Return (X, Y) of the center of cell containing provided text 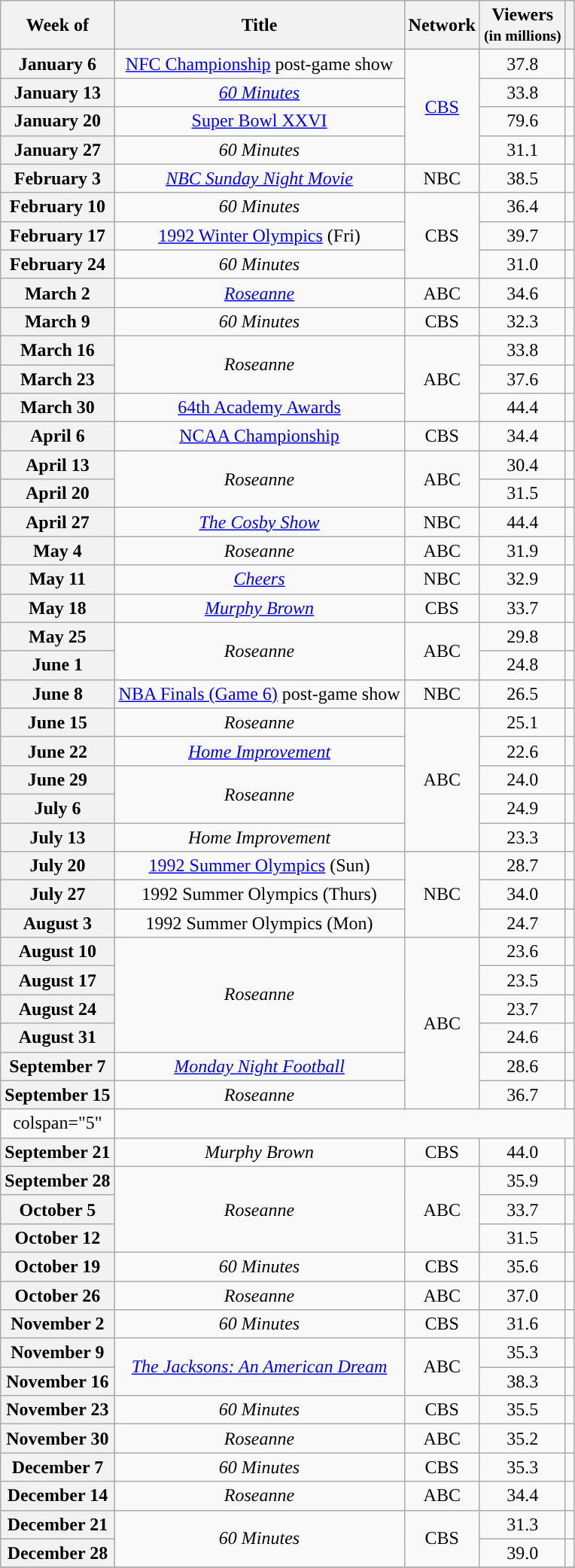
April 13 (57, 465)
June 1 (57, 665)
April 20 (57, 494)
31.1 (522, 150)
June 15 (57, 722)
24.8 (522, 665)
March 23 (57, 378)
30.4 (522, 465)
January 20 (57, 121)
1992 Winter Olympics (Fri) (259, 236)
February 17 (57, 236)
February 3 (57, 178)
June 29 (57, 779)
29.8 (522, 637)
November 30 (57, 1439)
22.6 (522, 751)
35.5 (522, 1410)
November 2 (57, 1324)
NBC Sunday Night Movie (259, 178)
23.7 (522, 1009)
34.0 (522, 895)
January 6 (57, 64)
Cheers (259, 579)
October 26 (57, 1295)
March 9 (57, 321)
June 8 (57, 694)
24.6 (522, 1038)
23.5 (522, 980)
38.5 (522, 178)
23.3 (522, 837)
November 23 (57, 1410)
39.0 (522, 1553)
37.8 (522, 64)
31.3 (522, 1524)
26.5 (522, 694)
December 28 (57, 1553)
colspan="5" (57, 1123)
June 22 (57, 751)
February 24 (57, 264)
July 13 (57, 837)
Week of (57, 26)
35.2 (522, 1439)
March 30 (57, 408)
38.3 (522, 1381)
24.9 (522, 808)
79.6 (522, 121)
NCAA Championship (259, 436)
December 14 (57, 1496)
37.0 (522, 1295)
May 25 (57, 637)
NBA Finals (Game 6) post-game show (259, 694)
July 6 (57, 808)
May 11 (57, 579)
The Cosby Show (259, 522)
34.6 (522, 293)
25.1 (522, 722)
32.9 (522, 579)
October 5 (57, 1209)
November 9 (57, 1353)
Title (259, 26)
39.7 (522, 236)
1992 Summer Olympics (Sun) (259, 866)
24.7 (522, 923)
September 28 (57, 1181)
January 27 (57, 150)
May 4 (57, 551)
August 17 (57, 980)
28.6 (522, 1066)
31.9 (522, 551)
August 31 (57, 1038)
July 27 (57, 895)
August 24 (57, 1009)
October 12 (57, 1238)
April 6 (57, 436)
November 16 (57, 1381)
September 7 (57, 1066)
35.6 (522, 1266)
July 20 (57, 866)
35.9 (522, 1181)
September 15 (57, 1095)
The Jacksons: An American Dream (259, 1367)
31.6 (522, 1324)
31.0 (522, 264)
36.7 (522, 1095)
1992 Summer Olympics (Mon) (259, 923)
October 19 (57, 1266)
37.6 (522, 378)
Super Bowl XXVI (259, 121)
28.7 (522, 866)
44.0 (522, 1152)
24.0 (522, 779)
64th Academy Awards (259, 408)
December 7 (57, 1467)
February 10 (57, 207)
36.4 (522, 207)
Monday Night Football (259, 1066)
March 2 (57, 293)
NFC Championship post-game show (259, 64)
32.3 (522, 321)
1992 Summer Olympics (Thurs) (259, 895)
23.6 (522, 952)
September 21 (57, 1152)
August 3 (57, 923)
April 27 (57, 522)
May 18 (57, 608)
Network (442, 26)
December 21 (57, 1524)
March 16 (57, 350)
August 10 (57, 952)
January 13 (57, 93)
Viewers(in millions) (522, 26)
